Output the (x, y) coordinate of the center of the cell containing the given text.  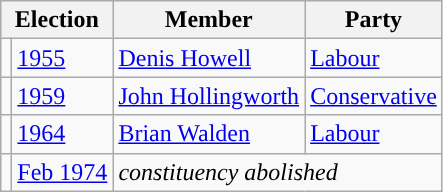
Denis Howell (209, 58)
Election (57, 20)
Feb 1974 (62, 172)
1959 (62, 96)
constituency abolished (278, 172)
Party (374, 20)
Brian Walden (209, 134)
1964 (62, 134)
Conservative (374, 96)
1955 (62, 58)
John Hollingworth (209, 96)
Member (209, 20)
